Scan for the cell matching the given text and deliver its (X, Y) coordinate at center. 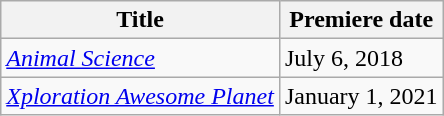
Animal Science (140, 58)
January 1, 2021 (361, 96)
Title (140, 20)
July 6, 2018 (361, 58)
Xploration Awesome Planet (140, 96)
Premiere date (361, 20)
